Search for the cell housing the specified text and yield its (X, Y) center coordinate. 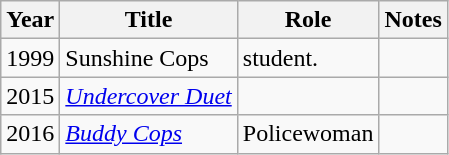
1999 (30, 58)
2016 (30, 134)
Policewoman (308, 134)
student. (308, 58)
Buddy Cops (148, 134)
Role (308, 20)
Undercover Duet (148, 96)
Title (148, 20)
Sunshine Cops (148, 58)
2015 (30, 96)
Year (30, 20)
Notes (413, 20)
